Extract the (x, y) coordinate from the center of the cell holding the provided text.  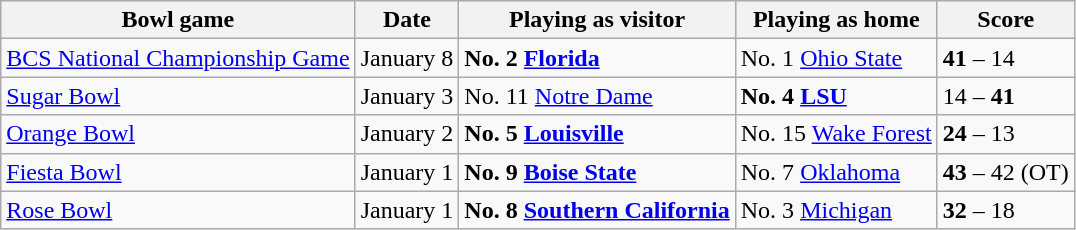
Bowl game (178, 20)
No. 9 Boise State (597, 172)
Rose Bowl (178, 210)
Sugar Bowl (178, 96)
No. 1 Ohio State (836, 58)
14 – 41 (1006, 96)
Playing as home (836, 20)
32 – 18 (1006, 210)
January 8 (407, 58)
Playing as visitor (597, 20)
January 2 (407, 134)
No. 3 Michigan (836, 210)
No. 11 Notre Dame (597, 96)
No. 4 LSU (836, 96)
Fiesta Bowl (178, 172)
Orange Bowl (178, 134)
No. 5 Louisville (597, 134)
No. 7 Oklahoma (836, 172)
No. 2 Florida (597, 58)
Date (407, 20)
24 – 13 (1006, 134)
No. 8 Southern California (597, 210)
January 3 (407, 96)
43 – 42 (OT) (1006, 172)
BCS National Championship Game (178, 58)
Score (1006, 20)
No. 15 Wake Forest (836, 134)
41 – 14 (1006, 58)
